Extract the (x, y) coordinate from the center of the cell holding the provided text.  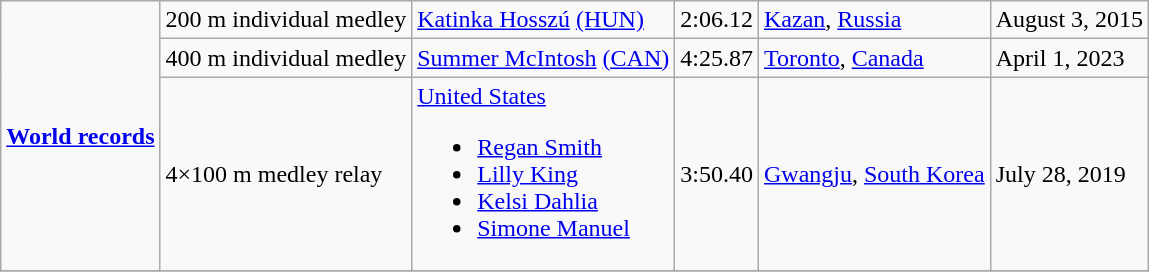
200 m individual medley (286, 20)
Kazan, Russia (875, 20)
August 3, 2015 (1069, 20)
4:25.87 (717, 58)
World records (80, 136)
United StatesRegan SmithLilly KingKelsi DahliaSimone Manuel (544, 174)
Toronto, Canada (875, 58)
2:06.12 (717, 20)
400 m individual medley (286, 58)
Summer McIntosh (CAN) (544, 58)
July 28, 2019 (1069, 174)
Katinka Hosszú (HUN) (544, 20)
April 1, 2023 (1069, 58)
Gwangju, South Korea (875, 174)
4×100 m medley relay (286, 174)
3:50.40 (717, 174)
